From the cell containing the given text, extract its center point as (X, Y) coordinate. 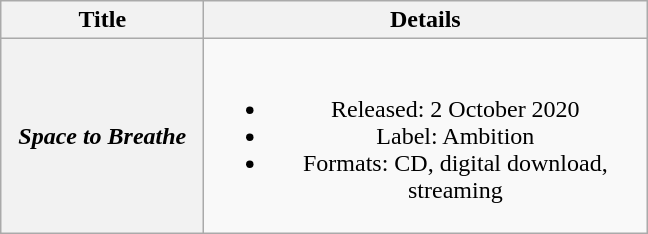
Released: 2 October 2020Label: AmbitionFormats: CD, digital download, streaming (426, 136)
Title (102, 20)
Details (426, 20)
Space to Breathe (102, 136)
